Extract the (X, Y) coordinate from the center of the cell holding the provided text.  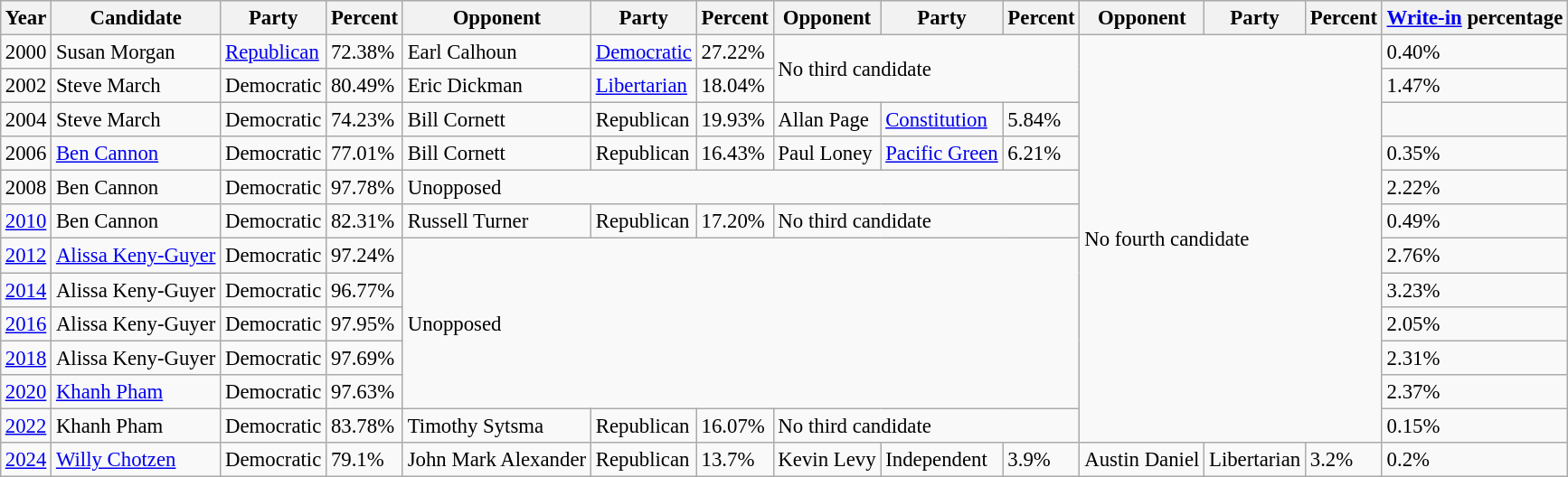
2008 (25, 188)
Earl Calhoun (496, 51)
2.37% (1474, 391)
83.78% (365, 426)
Independent (942, 459)
13.7% (734, 459)
80.49% (365, 86)
Pacific Green (942, 154)
0.49% (1474, 221)
2004 (25, 120)
2022 (25, 426)
18.04% (734, 86)
Russell Turner (496, 221)
2024 (25, 459)
2006 (25, 154)
72.38% (365, 51)
Allan Page (827, 120)
6.21% (1042, 154)
96.77% (365, 290)
79.1% (365, 459)
2.22% (1474, 188)
Write-in percentage (1474, 18)
2012 (25, 256)
97.63% (365, 391)
3.9% (1042, 459)
2020 (25, 391)
3.23% (1474, 290)
97.24% (365, 256)
16.43% (734, 154)
2.31% (1474, 358)
74.23% (365, 120)
1.47% (1474, 86)
5.84% (1042, 120)
0.40% (1474, 51)
2.05% (1474, 323)
82.31% (365, 221)
97.78% (365, 188)
2014 (25, 290)
3.2% (1344, 459)
Paul Loney (827, 154)
16.07% (734, 426)
Year (25, 18)
Willy Chotzen (136, 459)
No fourth candidate (1231, 238)
2016 (25, 323)
2010 (25, 221)
Timothy Sytsma (496, 426)
97.95% (365, 323)
27.22% (734, 51)
2018 (25, 358)
Susan Morgan (136, 51)
2000 (25, 51)
Austin Daniel (1142, 459)
Constitution (942, 120)
0.2% (1474, 459)
97.69% (365, 358)
Eric Dickman (496, 86)
2.76% (1474, 256)
Candidate (136, 18)
17.20% (734, 221)
John Mark Alexander (496, 459)
Kevin Levy (827, 459)
2002 (25, 86)
0.15% (1474, 426)
77.01% (365, 154)
19.93% (734, 120)
0.35% (1474, 154)
